Identify which cell holds the provided text, then report its [X, Y] central coordinate. 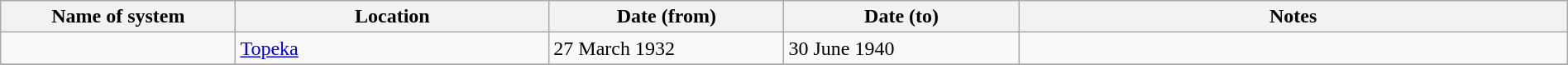
Topeka [392, 48]
Date (from) [667, 17]
27 March 1932 [667, 48]
Name of system [118, 17]
Date (to) [901, 17]
30 June 1940 [901, 48]
Location [392, 17]
Notes [1293, 17]
